Extract the (X, Y) coordinate from the center of the cell holding the provided text.  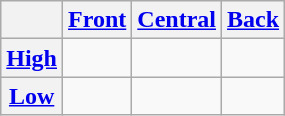
Low (32, 96)
Front (98, 20)
Central (177, 20)
High (32, 58)
Back (254, 20)
